For the text-containing cell, return its midpoint in [X, Y] coordinate format. 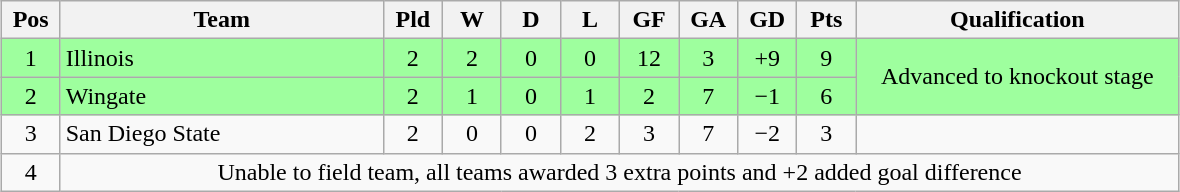
6 [826, 96]
Advanced to knockout stage [1018, 77]
9 [826, 58]
Qualification [1018, 20]
GF [650, 20]
Illinois [222, 58]
L [590, 20]
Pos [30, 20]
Wingate [222, 96]
Pld [412, 20]
Pts [826, 20]
+9 [768, 58]
Unable to field team, all teams awarded 3 extra points and +2 added goal difference [620, 172]
−1 [768, 96]
−2 [768, 134]
GA [708, 20]
San Diego State [222, 134]
4 [30, 172]
W [472, 20]
D [530, 20]
GD [768, 20]
Team [222, 20]
12 [650, 58]
